Identify which cell holds the provided text, then report its (X, Y) central coordinate. 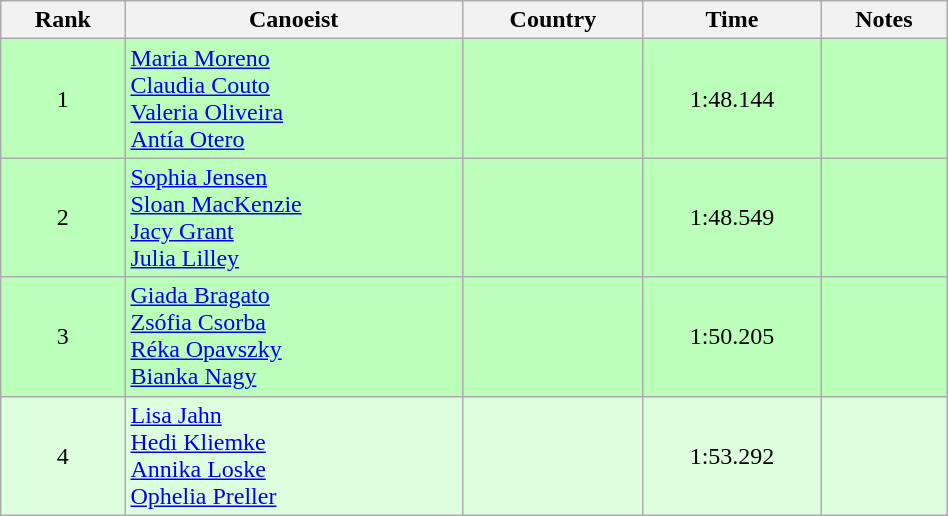
Canoeist (294, 20)
Maria MorenoClaudia CoutoValeria OliveiraAntía Otero (294, 98)
Sophia JensenSloan MacKenzieJacy GrantJulia Lilley (294, 218)
1:48.549 (732, 218)
Time (732, 20)
1 (63, 98)
4 (63, 456)
1:53.292 (732, 456)
Country (552, 20)
Notes (884, 20)
2 (63, 218)
Lisa JahnHedi KliemkeAnnika LoskeOphelia Preller (294, 456)
1:48.144 (732, 98)
Rank (63, 20)
1:50.205 (732, 336)
3 (63, 336)
Giada BragatoZsófia CsorbaRéka OpavszkyBianka Nagy (294, 336)
